Return (X, Y) of the center of cell containing provided text 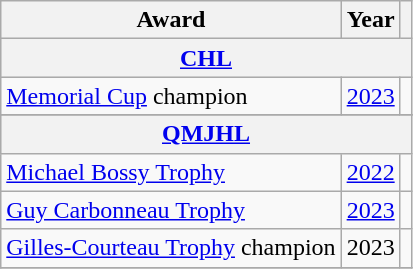
QMJHL (206, 134)
Guy Carbonneau Trophy (171, 210)
Michael Bossy Trophy (171, 172)
2022 (370, 172)
Award (171, 20)
Year (370, 20)
Gilles-Courteau Trophy champion (171, 248)
CHL (206, 58)
Memorial Cup champion (171, 96)
